Capture the cell that displays the provided text and extract its (X, Y) central coordinate. 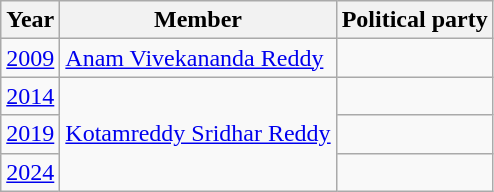
Member (198, 20)
2019 (30, 134)
Political party (414, 20)
Anam Vivekananda Reddy (198, 58)
2014 (30, 96)
2009 (30, 58)
Kotamreddy Sridhar Reddy (198, 134)
Year (30, 20)
2024 (30, 172)
